Capture the cell that displays the provided text and extract its (x, y) central coordinate. 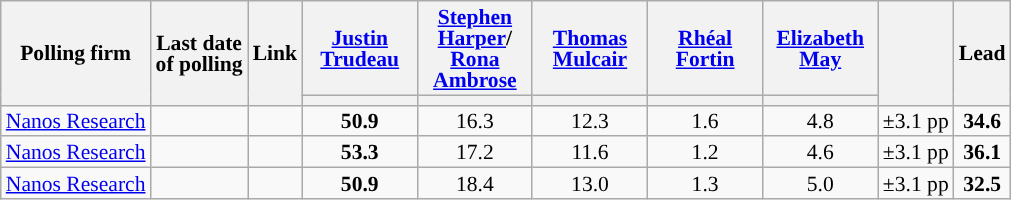
32.5 (982, 184)
13.0 (590, 184)
Last dateof polling (200, 53)
16.3 (474, 120)
Thomas Mulcair (590, 48)
Stephen Harper/Rona Ambrose (474, 48)
Rhéal Fortin (706, 48)
5.0 (820, 184)
Link (276, 53)
Justin Trudeau (360, 48)
1.6 (706, 120)
4.6 (820, 152)
53.3 (360, 152)
12.3 (590, 120)
17.2 (474, 152)
1.3 (706, 184)
Lead (982, 53)
11.6 (590, 152)
36.1 (982, 152)
34.6 (982, 120)
Elizabeth May (820, 48)
Polling firm (76, 53)
1.2 (706, 152)
4.8 (820, 120)
18.4 (474, 184)
